From the cell containing the given text, extract its center point as [X, Y] coordinate. 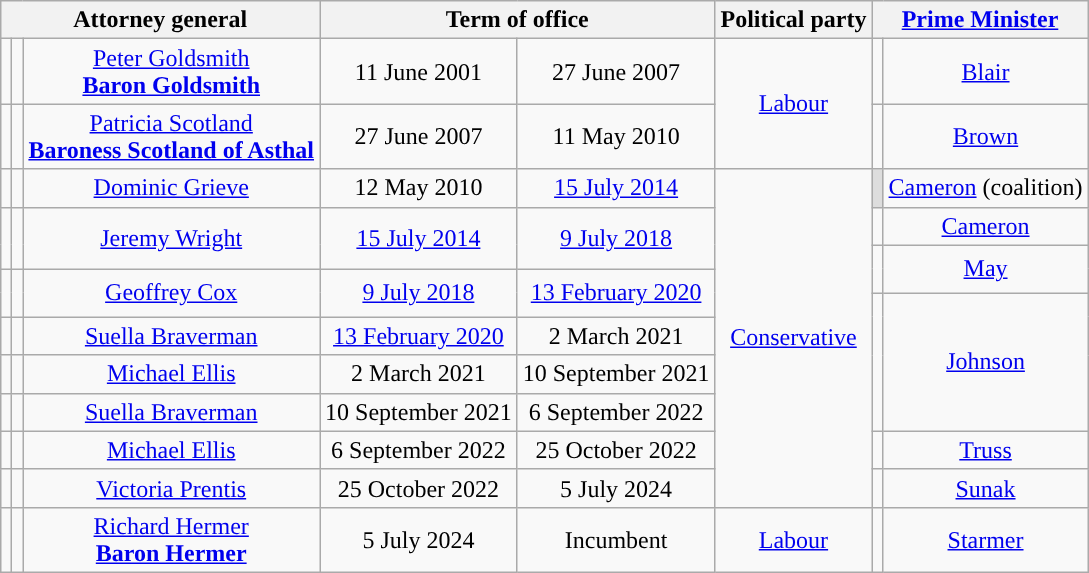
12 May 2010 [419, 188]
Johnson [986, 362]
Peter GoldsmithBaron Goldsmith [172, 72]
Cameron (coalition) [986, 188]
May [986, 269]
Victoria Prentis [172, 488]
Cameron [986, 226]
Attorney general [160, 20]
Dominic Grieve [172, 188]
Political party [794, 20]
11 May 2010 [616, 136]
Blair [986, 72]
Geoffrey Cox [172, 293]
Richard HermerBaron Hermer [172, 540]
Sunak [986, 488]
Prime Minister [980, 20]
Starmer [986, 540]
11 June 2001 [419, 72]
Term of office [518, 20]
Incumbent [616, 540]
Jeremy Wright [172, 238]
Patricia ScotlandBaroness Scotland of Asthal [172, 136]
Truss [986, 450]
Conservative [794, 338]
Brown [986, 136]
